Capture the cell that displays the provided text and extract its [X, Y] central coordinate. 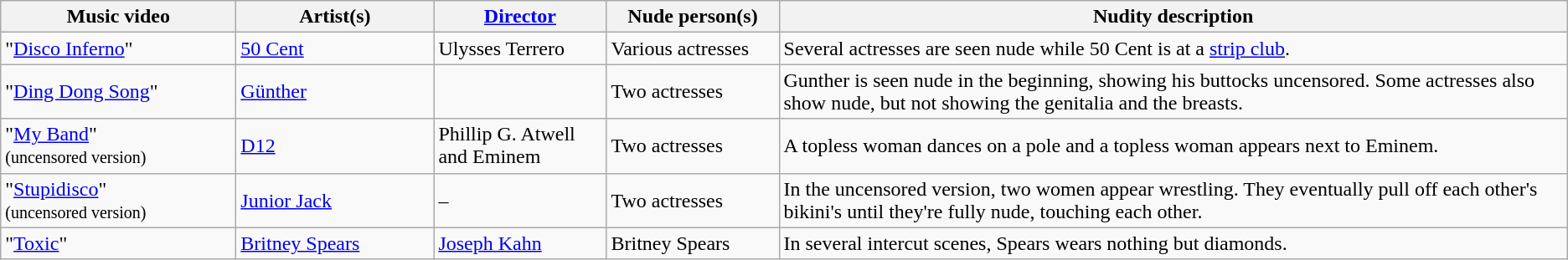
In the uncensored version, two women appear wrestling. They eventually pull off each other's bikini's until they're fully nude, touching each other. [1173, 201]
Günther [335, 92]
Ulysses Terrero [520, 48]
"Toxic" [119, 243]
"Stupidisco" (uncensored version) [119, 201]
Junior Jack [335, 201]
"My Band" (uncensored version) [119, 145]
Artist(s) [335, 17]
"Disco Inferno" [119, 48]
Nude person(s) [693, 17]
Nudity description [1173, 17]
A topless woman dances on a pole and a topless woman appears next to Eminem. [1173, 145]
Joseph Kahn [520, 243]
– [520, 201]
50 Cent [335, 48]
Director [520, 17]
"Ding Dong Song" [119, 92]
Phillip G. Atwell and Eminem [520, 145]
Gunther is seen nude in the beginning, showing his buttocks uncensored. Some actresses also show nude, but not showing the genitalia and the breasts. [1173, 92]
D12 [335, 145]
Several actresses are seen nude while 50 Cent is at a strip club. [1173, 48]
In several intercut scenes, Spears wears nothing but diamonds. [1173, 243]
Music video [119, 17]
Various actresses [693, 48]
